Find where the given text appears and provide that cell's center as (X, Y) coordinate. 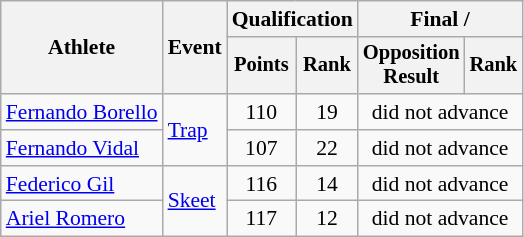
Final / (440, 19)
Event (195, 48)
14 (327, 184)
22 (327, 148)
OppositionResult (412, 66)
Trap (195, 130)
Ariel Romero (82, 219)
Fernando Vidal (82, 148)
Federico Gil (82, 184)
Qualification (292, 19)
Athlete (82, 48)
19 (327, 112)
12 (327, 219)
116 (262, 184)
Skeet (195, 202)
107 (262, 148)
117 (262, 219)
110 (262, 112)
Fernando Borello (82, 112)
Points (262, 66)
